Determine the [x, y] coordinate at the center of the cell enclosing the given text.  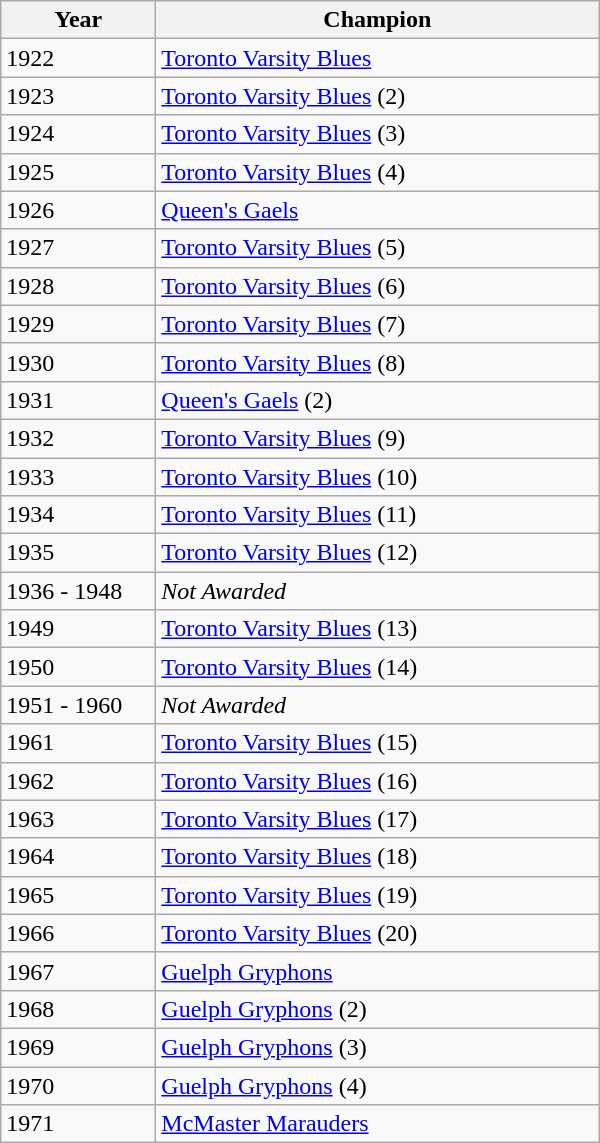
Toronto Varsity Blues (6) [378, 286]
1927 [78, 248]
1933 [78, 477]
1961 [78, 743]
1922 [78, 58]
1962 [78, 781]
1934 [78, 515]
1936 - 1948 [78, 591]
Toronto Varsity Blues (13) [378, 629]
Toronto Varsity Blues (11) [378, 515]
Toronto Varsity Blues (12) [378, 553]
1926 [78, 210]
Toronto Varsity Blues (14) [378, 667]
Toronto Varsity Blues [378, 58]
1967 [78, 971]
Toronto Varsity Blues (19) [378, 895]
Queen's Gaels [378, 210]
Guelph Gryphons [378, 971]
1949 [78, 629]
1923 [78, 96]
1935 [78, 553]
1930 [78, 362]
Toronto Varsity Blues (17) [378, 819]
Toronto Varsity Blues (15) [378, 743]
1928 [78, 286]
1966 [78, 933]
1929 [78, 324]
1950 [78, 667]
Guelph Gryphons (2) [378, 1009]
Champion [378, 20]
Toronto Varsity Blues (7) [378, 324]
Guelph Gryphons (3) [378, 1047]
1931 [78, 400]
Toronto Varsity Blues (5) [378, 248]
1925 [78, 172]
Year [78, 20]
Toronto Varsity Blues (3) [378, 134]
Guelph Gryphons (4) [378, 1085]
Toronto Varsity Blues (18) [378, 857]
Toronto Varsity Blues (16) [378, 781]
1964 [78, 857]
1965 [78, 895]
1971 [78, 1124]
McMaster Marauders [378, 1124]
Toronto Varsity Blues (9) [378, 438]
1970 [78, 1085]
1969 [78, 1047]
1951 - 1960 [78, 705]
1968 [78, 1009]
Toronto Varsity Blues (10) [378, 477]
1963 [78, 819]
1924 [78, 134]
1932 [78, 438]
Toronto Varsity Blues (4) [378, 172]
Toronto Varsity Blues (8) [378, 362]
Toronto Varsity Blues (2) [378, 96]
Queen's Gaels (2) [378, 400]
Toronto Varsity Blues (20) [378, 933]
